Return (X, Y) of the center of cell containing provided text 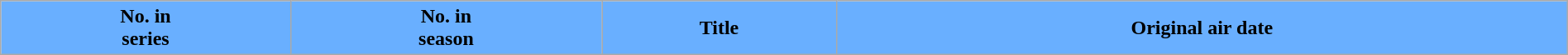
Original air date (1202, 28)
No. inseason (446, 28)
Title (719, 28)
No. inseries (146, 28)
